Return the (x, y) coordinate for the center point of the cell that contains the specified text.  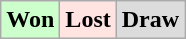
Lost (88, 20)
Draw (150, 20)
Won (30, 20)
